Search for the cell housing the specified text and yield its (x, y) center coordinate. 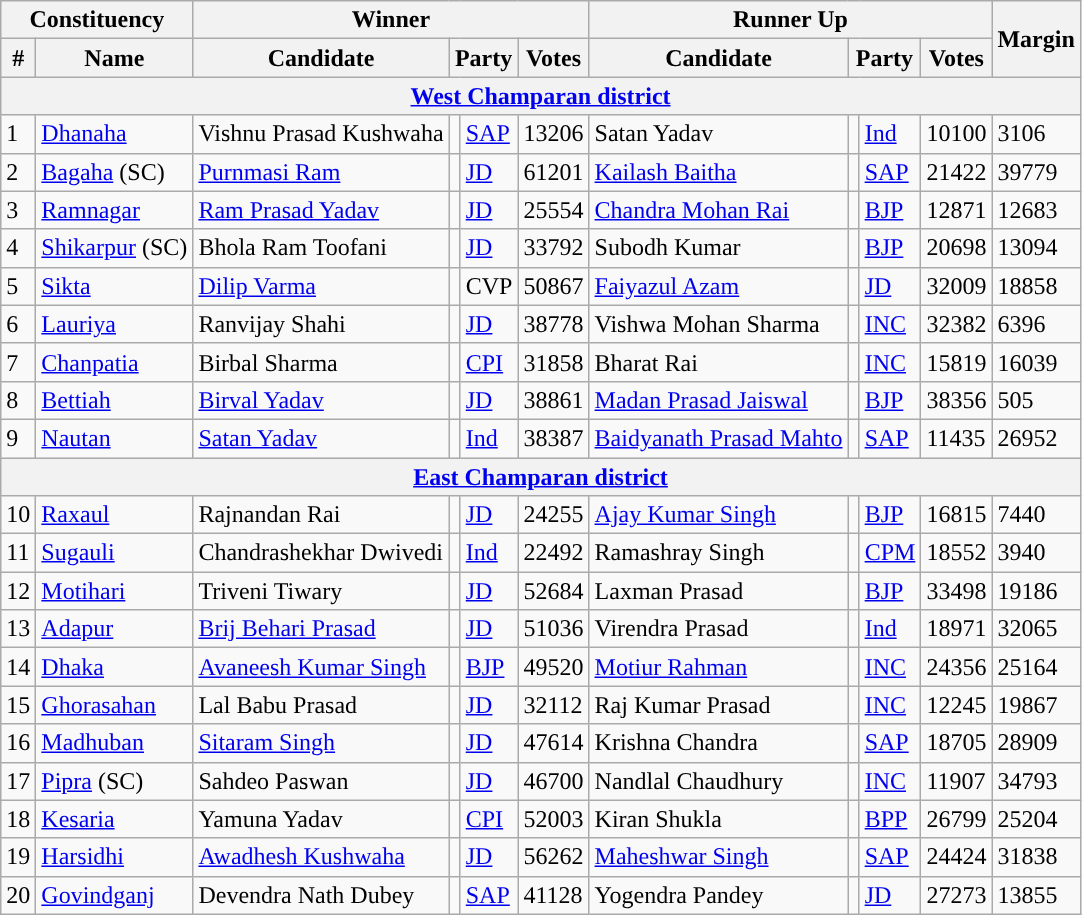
CPM (890, 553)
26799 (956, 819)
Pipra (SC) (114, 781)
Motiur Rahman (718, 667)
Kailash Baitha (718, 172)
Shikarpur (SC) (114, 248)
Margin (1036, 39)
49520 (554, 667)
7440 (1036, 515)
3940 (1036, 553)
51036 (554, 629)
Ram Prasad Yadav (321, 210)
Ramashray Singh (718, 553)
Bharat Rai (718, 362)
38778 (554, 324)
Winner (391, 20)
2 (18, 172)
33792 (554, 248)
Baidyanath Prasad Mahto (718, 438)
5 (18, 286)
20698 (956, 248)
Madhuban (114, 743)
Kiran Shukla (718, 819)
Virendra Prasad (718, 629)
31858 (554, 362)
32009 (956, 286)
46700 (554, 781)
10100 (956, 134)
Faiyazul Azam (718, 286)
505 (1036, 400)
50867 (554, 286)
12871 (956, 210)
Krishna Chandra (718, 743)
41128 (554, 895)
20 (18, 895)
14 (18, 667)
12245 (956, 705)
6396 (1036, 324)
18705 (956, 743)
Devendra Nath Dubey (321, 895)
Nandlal Chaudhury (718, 781)
Madan Prasad Jaiswal (718, 400)
38356 (956, 400)
15 (18, 705)
31838 (1036, 857)
Ramnagar (114, 210)
16815 (956, 515)
Kesaria (114, 819)
27273 (956, 895)
Avaneesh Kumar Singh (321, 667)
Sugauli (114, 553)
18 (18, 819)
38861 (554, 400)
Yamuna Yadav (321, 819)
# (18, 58)
Birbal Sharma (321, 362)
28909 (1036, 743)
Yogendra Pandey (718, 895)
11 (18, 553)
19867 (1036, 705)
22492 (554, 553)
Sahdeo Paswan (321, 781)
61201 (554, 172)
Chandrashekhar Dwivedi (321, 553)
16039 (1036, 362)
7 (18, 362)
Chandra Mohan Rai (718, 210)
CVP (489, 286)
Ghorasahan (114, 705)
18858 (1036, 286)
3106 (1036, 134)
19186 (1036, 591)
24255 (554, 515)
Triveni Tiwary (321, 591)
12 (18, 591)
52684 (554, 591)
24356 (956, 667)
16 (18, 743)
19 (18, 857)
34793 (1036, 781)
Dhaka (114, 667)
Birval Yadav (321, 400)
Vishwa Mohan Sharma (718, 324)
Nautan (114, 438)
3 (18, 210)
33498 (956, 591)
39779 (1036, 172)
26952 (1036, 438)
47614 (554, 743)
Bettiah (114, 400)
BPP (890, 819)
32382 (956, 324)
Runner Up (790, 20)
Ajay Kumar Singh (718, 515)
Dhanaha (114, 134)
East Champaran district (541, 477)
Ranvijay Shahi (321, 324)
25164 (1036, 667)
Raxaul (114, 515)
Bhola Ram Toofani (321, 248)
6 (18, 324)
Laxman Prasad (718, 591)
13 (18, 629)
Name (114, 58)
18552 (956, 553)
Raj Kumar Prasad (718, 705)
13094 (1036, 248)
52003 (554, 819)
Constituency (97, 20)
56262 (554, 857)
17 (18, 781)
Sitaram Singh (321, 743)
1 (18, 134)
11435 (956, 438)
9 (18, 438)
Rajnandan Rai (321, 515)
West Champaran district (541, 96)
Lauriya (114, 324)
10 (18, 515)
Lal Babu Prasad (321, 705)
24424 (956, 857)
Purnmasi Ram (321, 172)
Subodh Kumar (718, 248)
Dilip Varma (321, 286)
Maheshwar Singh (718, 857)
Adapur (114, 629)
Vishnu Prasad Kushwaha (321, 134)
8 (18, 400)
Sikta (114, 286)
4 (18, 248)
25554 (554, 210)
Awadhesh Kushwaha (321, 857)
15819 (956, 362)
Bagaha (SC) (114, 172)
Govindganj (114, 895)
21422 (956, 172)
32112 (554, 705)
12683 (1036, 210)
25204 (1036, 819)
11907 (956, 781)
Motihari (114, 591)
13855 (1036, 895)
Brij Behari Prasad (321, 629)
32065 (1036, 629)
Harsidhi (114, 857)
13206 (554, 134)
38387 (554, 438)
18971 (956, 629)
Chanpatia (114, 362)
